From the cell containing the given text, extract its center point as (X, Y) coordinate. 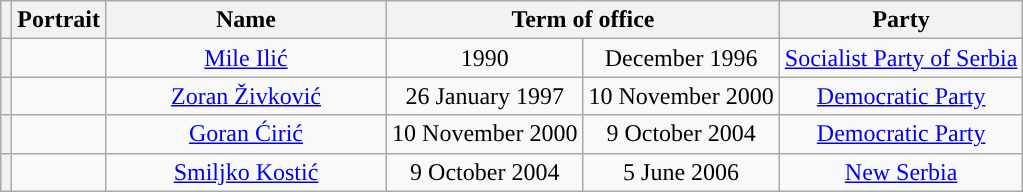
5 June 2006 (681, 172)
December 1996 (681, 58)
Term of office (584, 20)
Portrait (59, 20)
Smiljko Kostić (246, 172)
Mile Ilić (246, 58)
Name (246, 20)
1990 (485, 58)
Party (901, 20)
Goran Ćirić (246, 134)
26 January 1997 (485, 96)
New Serbia (901, 172)
Zoran Živković (246, 96)
Socialist Party of Serbia (901, 58)
